Detect which cell encompasses the target text, then output its [x, y] center coordinate. 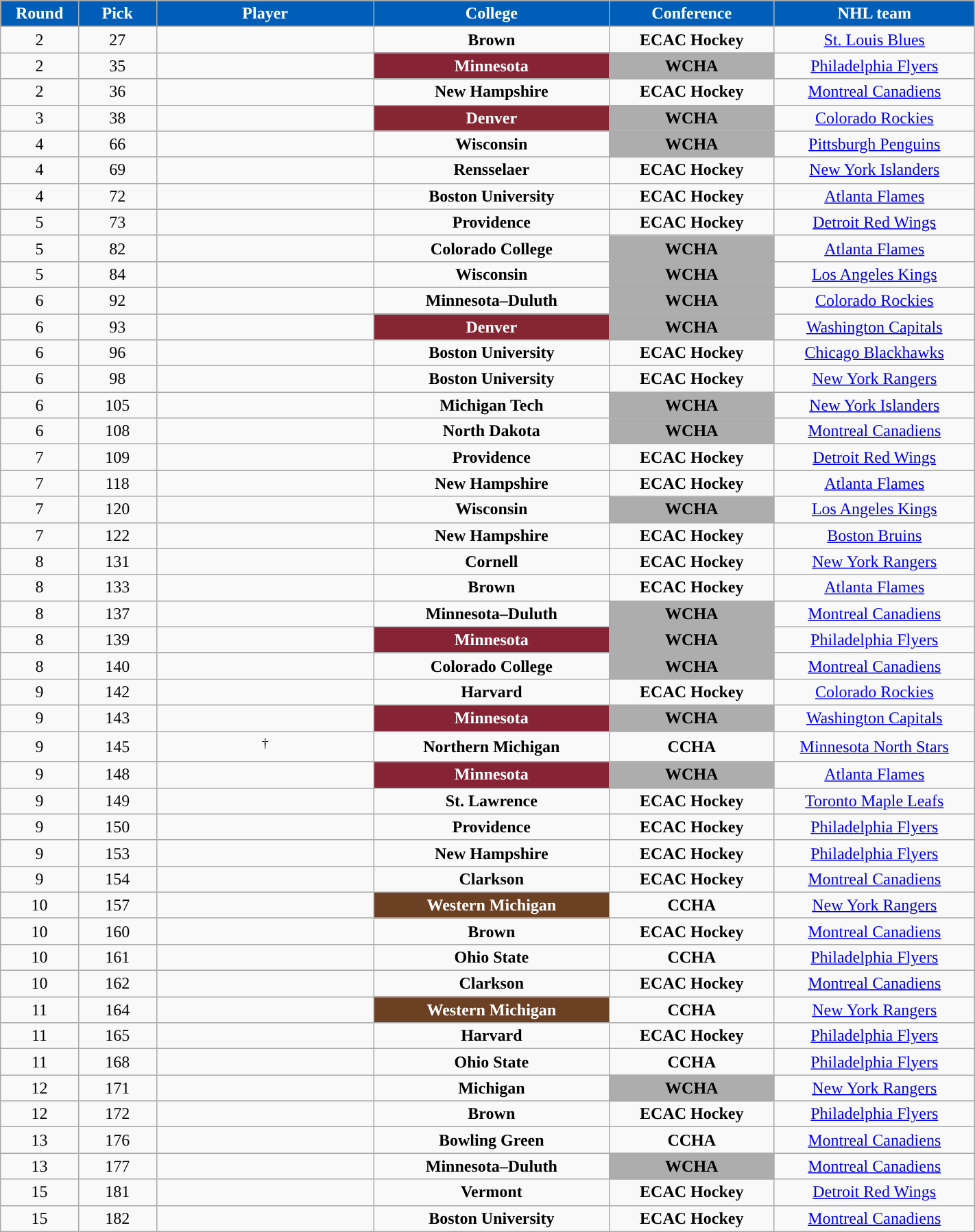
Michigan [491, 1088]
Cornell [491, 561]
Toronto Maple Leafs [874, 801]
Minnesota North Stars [874, 746]
137 [117, 614]
Rensselaer [491, 170]
Player [265, 14]
177 [117, 1166]
108 [117, 431]
Chicago Blackhawks [874, 353]
133 [117, 588]
93 [117, 327]
150 [117, 827]
182 [117, 1218]
162 [117, 984]
82 [117, 248]
145 [117, 746]
118 [117, 483]
122 [117, 535]
Michigan Tech [491, 405]
153 [117, 853]
131 [117, 561]
84 [117, 274]
160 [117, 931]
38 [117, 118]
92 [117, 300]
35 [117, 66]
Northern Michigan [491, 746]
181 [117, 1192]
Bowling Green [491, 1140]
105 [117, 405]
Pick [117, 14]
171 [117, 1088]
College [491, 14]
NHL team [874, 14]
149 [117, 801]
72 [117, 196]
Pittsburgh Penguins [874, 144]
161 [117, 957]
120 [117, 509]
Round [40, 14]
168 [117, 1062]
154 [117, 879]
St. Lawrence [491, 801]
176 [117, 1140]
140 [117, 666]
27 [117, 40]
148 [117, 775]
73 [117, 222]
36 [117, 92]
139 [117, 640]
157 [117, 905]
142 [117, 692]
3 [40, 118]
Conference [691, 14]
165 [117, 1036]
172 [117, 1114]
St. Louis Blues [874, 40]
109 [117, 457]
North Dakota [491, 431]
Boston Bruins [874, 535]
98 [117, 379]
164 [117, 1010]
66 [117, 144]
69 [117, 170]
96 [117, 353]
143 [117, 718]
Vermont [491, 1192]
† [265, 746]
